From the cell containing the given text, extract its center point as [X, Y] coordinate. 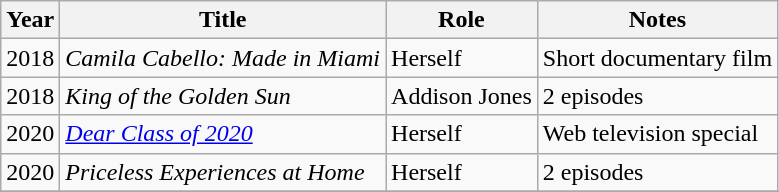
Addison Jones [462, 96]
Title [223, 20]
King of the Golden Sun [223, 96]
Role [462, 20]
Year [30, 20]
Notes [657, 20]
Dear Class of 2020 [223, 134]
Camila Cabello: Made in Miami [223, 58]
Priceless Experiences at Home [223, 172]
Web television special [657, 134]
Short documentary film [657, 58]
